From the cell containing the given text, extract its center point as [x, y] coordinate. 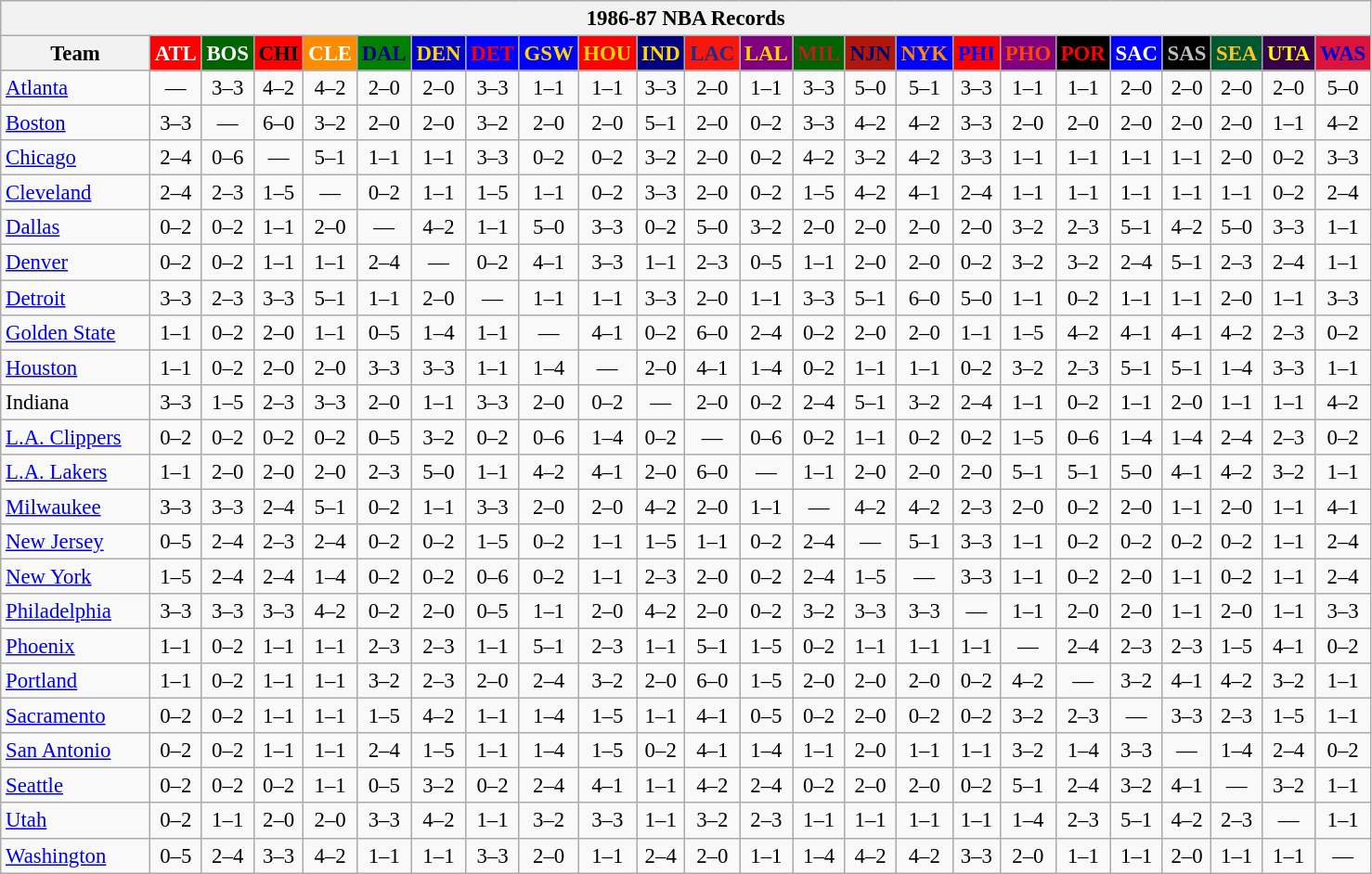
San Antonio [76, 751]
Milwaukee [76, 507]
UTA [1288, 54]
Utah [76, 821]
Team [76, 54]
NJN [871, 54]
Boston [76, 123]
BOS [227, 54]
Sacramento [76, 716]
NYK [925, 54]
SEA [1236, 54]
PHI [977, 54]
LAL [767, 54]
Seattle [76, 786]
PHO [1028, 54]
DAL [384, 54]
Portland [76, 681]
Denver [76, 263]
Golden State [76, 332]
Indiana [76, 402]
ATL [175, 54]
Houston [76, 367]
GSW [549, 54]
HOU [607, 54]
WAS [1343, 54]
SAC [1136, 54]
DEN [438, 54]
CHI [278, 54]
Cleveland [76, 193]
L.A. Clippers [76, 437]
Detroit [76, 298]
Dallas [76, 227]
Phoenix [76, 647]
Chicago [76, 158]
Atlanta [76, 88]
MIL [819, 54]
Philadelphia [76, 611]
New York [76, 576]
IND [661, 54]
SAS [1186, 54]
Washington [76, 855]
LAC [713, 54]
New Jersey [76, 542]
DET [492, 54]
1986-87 NBA Records [686, 19]
L.A. Lakers [76, 472]
CLE [330, 54]
POR [1082, 54]
